Capture the cell that displays the provided text and extract its [x, y] central coordinate. 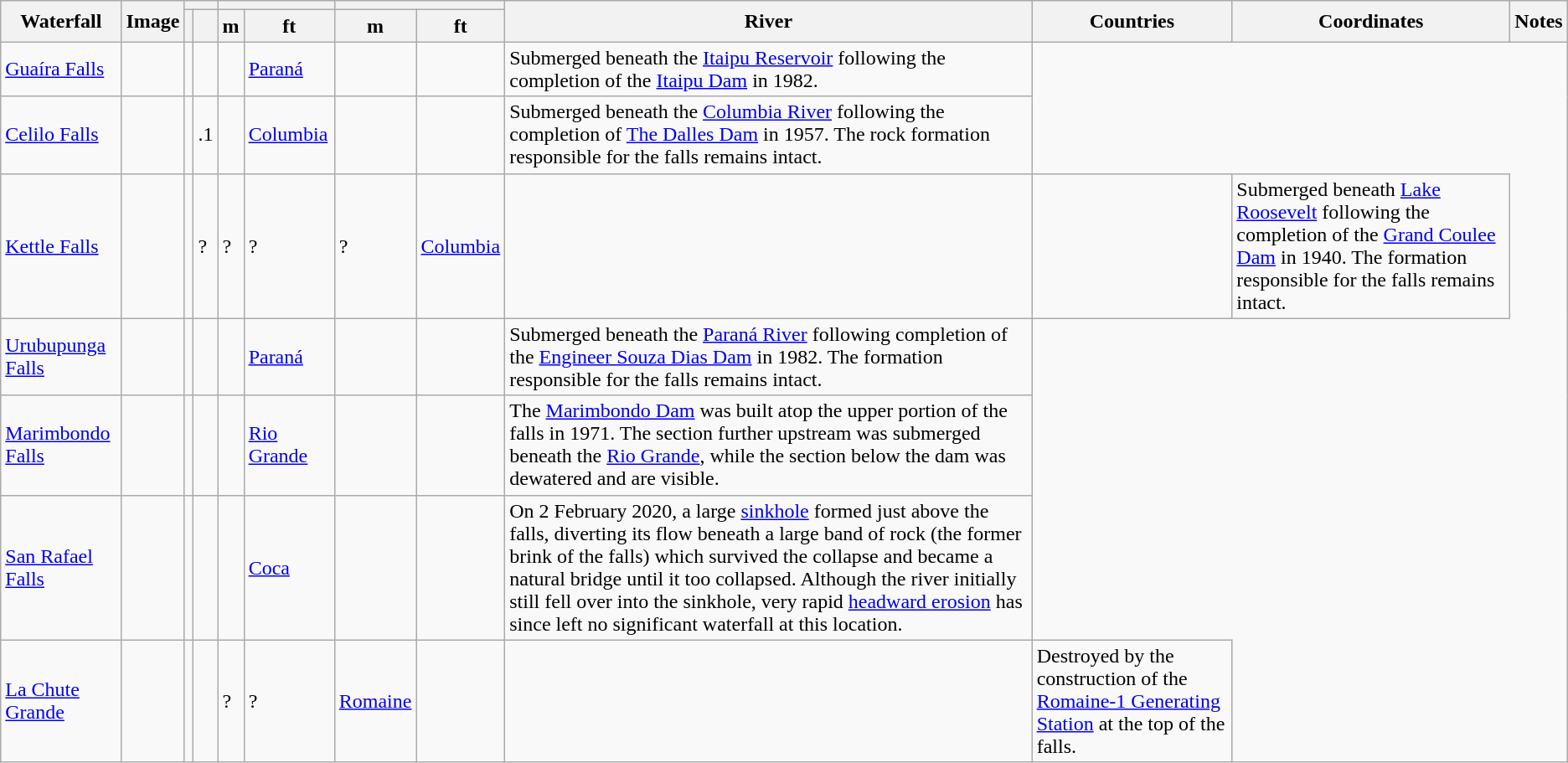
Guaíra Falls [61, 69]
Notes [1539, 22]
Urubupunga Falls [61, 357]
Submerged beneath the Itaipu Reservoir following the completion of the Itaipu Dam in 1982. [769, 69]
Marimbondo Falls [61, 446]
San Rafael Falls [61, 568]
Rio Grande [289, 446]
Kettle Falls [61, 246]
.1 [206, 135]
Celilo Falls [61, 135]
Waterfall [61, 22]
Coca [289, 568]
Coordinates [1371, 22]
Image [152, 22]
Submerged beneath Lake Roosevelt following the completion of the Grand Coulee Dam in 1940. The formation responsible for the falls remains intact. [1371, 246]
River [769, 22]
Destroyed by the construction of the Romaine-1 Generating Station at the top of the falls. [1132, 701]
Romaine [375, 701]
Countries [1132, 22]
La Chute Grande [61, 701]
Submerged beneath the Columbia River following the completion of The Dalles Dam in 1957. The rock formation responsible for the falls remains intact. [769, 135]
